Locate the cell with the specified text and output its (x, y) center coordinate. 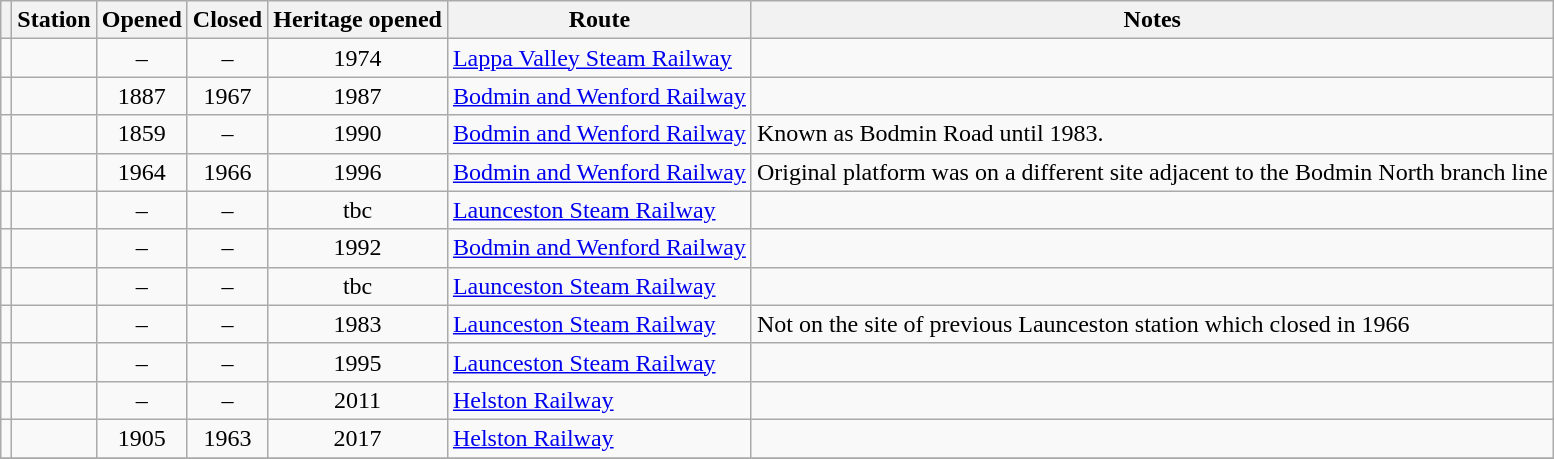
1974 (358, 58)
1992 (358, 248)
1963 (227, 438)
Heritage opened (358, 20)
Original platform was on a different site adjacent to the Bodmin North branch line (1152, 172)
Opened (142, 20)
Closed (227, 20)
1967 (227, 96)
1987 (358, 96)
1887 (142, 96)
1966 (227, 172)
Not on the site of previous Launceston station which closed in 1966 (1152, 324)
1983 (358, 324)
1859 (142, 134)
1995 (358, 362)
1905 (142, 438)
2011 (358, 400)
1990 (358, 134)
1964 (142, 172)
1996 (358, 172)
Lappa Valley Steam Railway (599, 58)
Known as Bodmin Road until 1983. (1152, 134)
Route (599, 20)
2017 (358, 438)
Notes (1152, 20)
Station (54, 20)
